Identify which cell holds the provided text, then report its (X, Y) central coordinate. 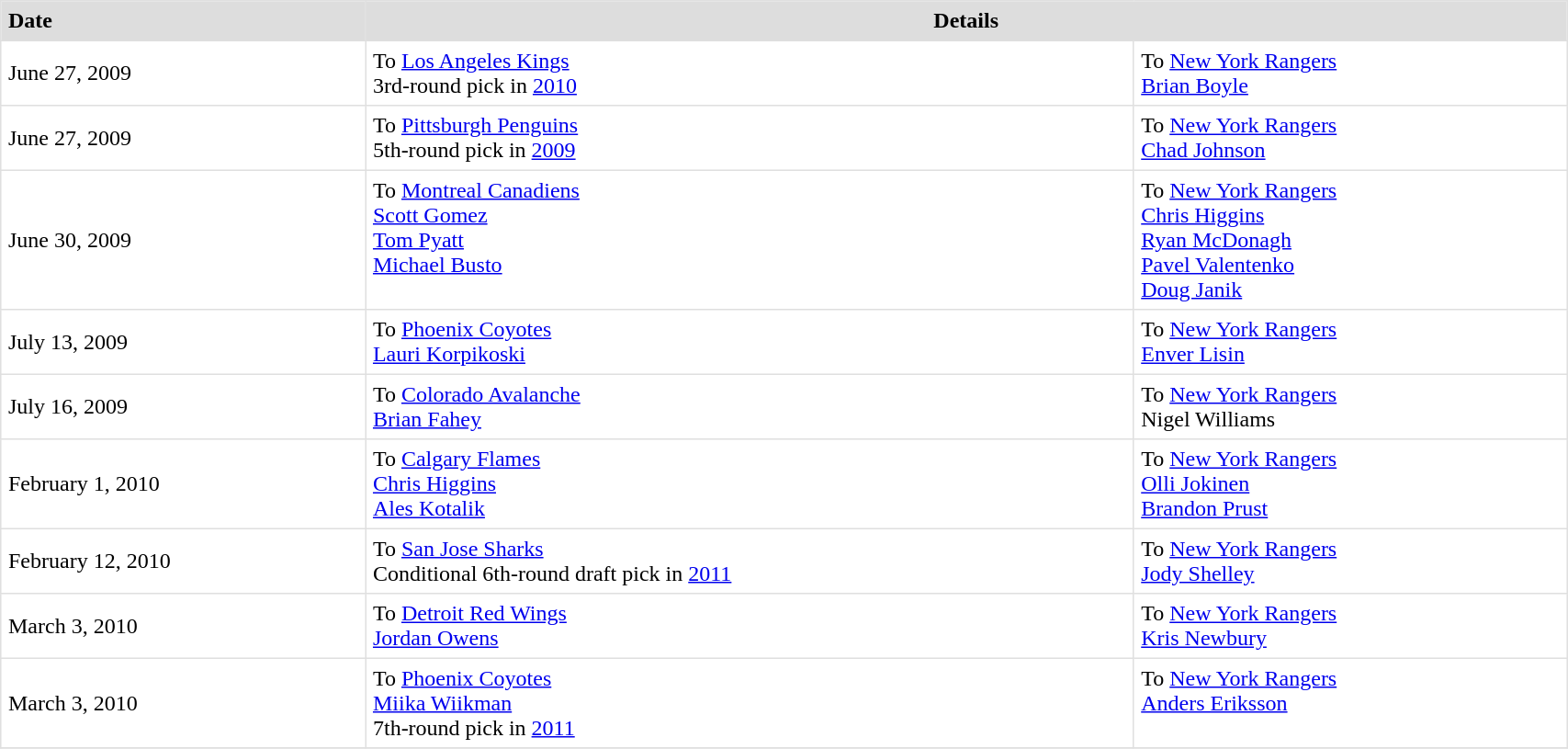
To New York RangersNigel Williams (1350, 406)
To Phoenix CoyotesMiika Wiikman7th-round pick in 2011 (750, 703)
To Calgary FlamesChris HigginsAles Kotalik (750, 484)
July 13, 2009 (184, 342)
To New York RangersAnders Eriksson (1350, 703)
To New York RangersOlli JokinenBrandon Prust (1350, 484)
To Montreal CanadiensScott GomezTom PyattMichael Busto (750, 240)
July 16, 2009 (184, 406)
To New York RangersKris Newbury (1350, 626)
To Phoenix CoyotesLauri Korpikoski (750, 342)
Date (184, 21)
To Pittsburgh Penguins5th-round pick in 2009 (750, 138)
To New York RangersChad Johnson (1350, 138)
To Detroit Red WingsJordan Owens (750, 626)
To San Jose SharksConditional 6th-round draft pick in 2011 (750, 561)
February 1, 2010 (184, 484)
June 30, 2009 (184, 240)
To Los Angeles Kings3rd-round pick in 2010 (750, 73)
To New York RangersJody Shelley (1350, 561)
To Colorado AvalancheBrian Fahey (750, 406)
To New York RangersEnver Lisin (1350, 342)
To New York RangersChris HigginsRyan McDonaghPavel ValentenkoDoug Janik (1350, 240)
Details (966, 21)
February 12, 2010 (184, 561)
To New York RangersBrian Boyle (1350, 73)
